Capture the cell that displays the provided text and extract its [x, y] central coordinate. 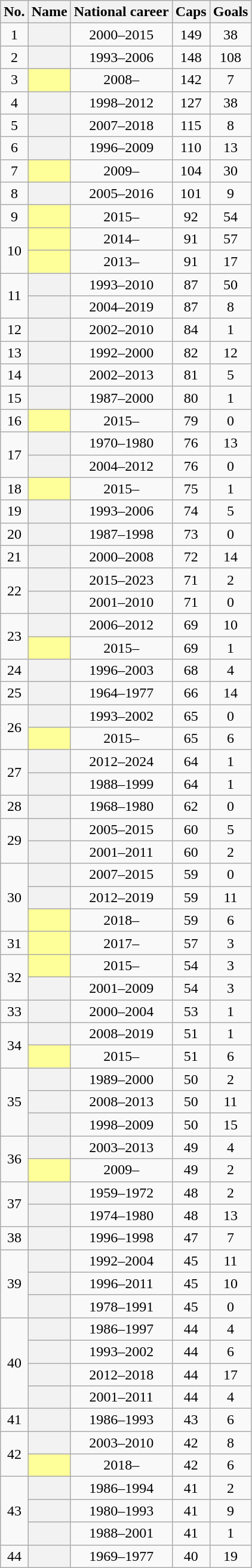
75 [191, 489]
1987–2000 [121, 398]
Goals [231, 12]
2015–2023 [121, 579]
1996–2009 [121, 148]
34 [14, 1045]
2001–2009 [121, 988]
1993–2010 [121, 285]
142 [191, 80]
108 [231, 57]
27 [14, 773]
2000–2008 [121, 557]
81 [191, 375]
36 [14, 1159]
2002–2013 [121, 375]
1970–1980 [121, 443]
2000–2015 [121, 35]
2005–2015 [121, 829]
1987–1998 [121, 534]
1978–1991 [121, 1306]
1986–1994 [121, 1488]
2006–2012 [121, 625]
1986–1997 [121, 1329]
Caps [191, 12]
20 [14, 534]
104 [191, 171]
33 [14, 1011]
Name [49, 12]
2008– [121, 80]
1959–1972 [121, 1193]
1986–1993 [121, 1420]
110 [191, 148]
47 [191, 1238]
1998–2009 [121, 1125]
2002–2010 [121, 330]
73 [191, 534]
2008–2019 [121, 1034]
84 [191, 330]
2007–2018 [121, 125]
No. [14, 12]
115 [191, 125]
2013– [121, 261]
39 [14, 1283]
2014– [121, 239]
127 [191, 103]
2017– [121, 943]
66 [191, 693]
80 [191, 398]
23 [14, 636]
1998–2012 [121, 103]
79 [191, 421]
1988–2001 [121, 1533]
72 [191, 557]
1974–1980 [121, 1215]
1996–1998 [121, 1238]
29 [14, 841]
1964–1977 [121, 693]
31 [14, 943]
2003–2013 [121, 1147]
28 [14, 807]
1968–1980 [121, 807]
82 [191, 353]
16 [14, 421]
1992–2000 [121, 353]
37 [14, 1204]
148 [191, 57]
1969–1977 [121, 1556]
2012–2024 [121, 761]
National career [121, 12]
1992–2004 [121, 1261]
1996–2011 [121, 1283]
2012–2019 [121, 897]
22 [14, 591]
2005–2016 [121, 193]
2008–2013 [121, 1102]
35 [14, 1102]
149 [191, 35]
2003–2010 [121, 1443]
1980–1993 [121, 1511]
2001–2010 [121, 602]
1988–1999 [121, 784]
2004–2012 [121, 466]
101 [191, 193]
25 [14, 693]
2007–2015 [121, 875]
92 [191, 216]
26 [14, 727]
1996–2003 [121, 671]
2012–2018 [121, 1374]
2000–2004 [121, 1011]
68 [191, 671]
62 [191, 807]
53 [191, 1011]
32 [14, 977]
2004–2019 [121, 307]
1989–2000 [121, 1079]
74 [191, 511]
18 [14, 489]
21 [14, 557]
24 [14, 671]
